Identify which cell holds the provided text, then report its [x, y] central coordinate. 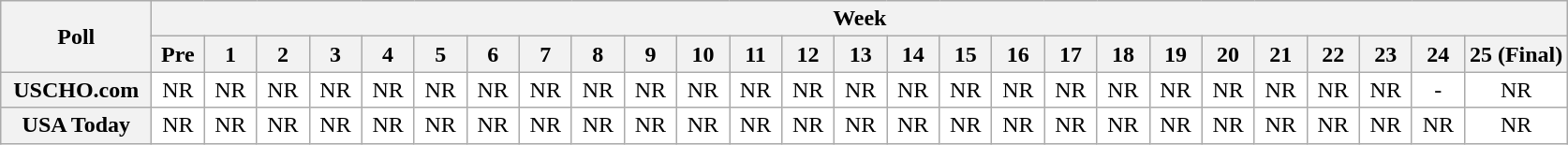
18 [1123, 54]
20 [1228, 54]
Poll [77, 36]
12 [808, 54]
3 [335, 54]
19 [1176, 54]
25 (Final) [1516, 54]
11 [755, 54]
23 [1385, 54]
7 [545, 54]
9 [650, 54]
13 [861, 54]
USA Today [77, 125]
2 [283, 54]
6 [493, 54]
USCHO.com [77, 90]
- [1438, 90]
10 [703, 54]
Pre [178, 54]
Week [860, 19]
16 [1018, 54]
21 [1280, 54]
14 [913, 54]
24 [1438, 54]
1 [230, 54]
4 [388, 54]
15 [966, 54]
22 [1333, 54]
5 [440, 54]
17 [1071, 54]
8 [598, 54]
